Pinpoint the cell where the given text exists, returning its (X, Y) midpoint coordinate. 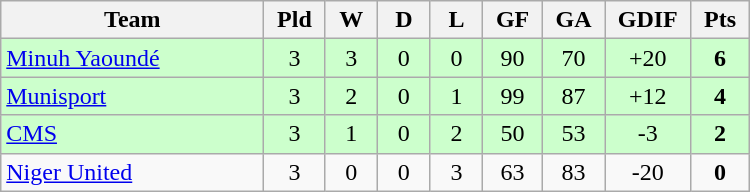
Pts (720, 20)
83 (573, 172)
W (352, 20)
6 (720, 58)
+20 (648, 58)
63 (513, 172)
CMS (132, 134)
+12 (648, 96)
Munisport (132, 96)
GDIF (648, 20)
Pld (294, 20)
70 (573, 58)
GA (573, 20)
53 (573, 134)
-20 (648, 172)
87 (573, 96)
GF (513, 20)
50 (513, 134)
Team (132, 20)
D (404, 20)
99 (513, 96)
-3 (648, 134)
4 (720, 96)
Minuh Yaoundé (132, 58)
90 (513, 58)
L (456, 20)
Niger United (132, 172)
